Return the [X, Y] coordinate for the center point of the cell that contains the specified text.  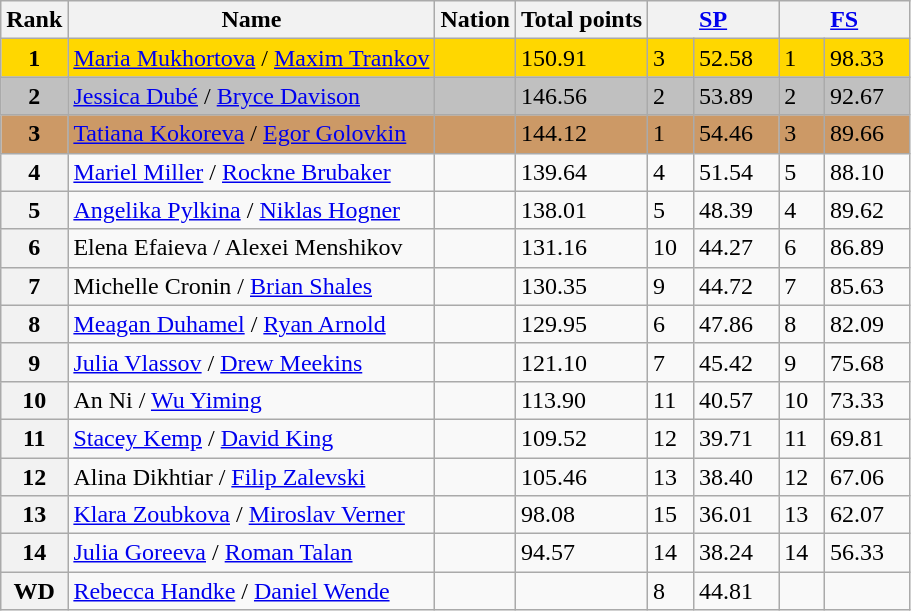
121.10 [581, 362]
38.40 [736, 477]
36.01 [736, 515]
89.66 [868, 134]
69.81 [868, 438]
Angelika Pylkina / Niklas Hogner [252, 210]
40.57 [736, 400]
131.16 [581, 248]
48.39 [736, 210]
Mariel Miller / Rockne Brubaker [252, 172]
44.81 [736, 591]
82.09 [868, 324]
15 [671, 515]
109.52 [581, 438]
FS [844, 20]
38.24 [736, 553]
Tatiana Kokoreva / Egor Golovkin [252, 134]
56.33 [868, 553]
Stacey Kemp / David King [252, 438]
52.58 [736, 58]
Name [252, 20]
An Ni / Wu Yiming [252, 400]
Rebecca Handke / Daniel Wende [252, 591]
53.89 [736, 96]
Jessica Dubé / Bryce Davison [252, 96]
54.46 [736, 134]
130.35 [581, 286]
SP [714, 20]
67.06 [868, 477]
Meagan Duhamel / Ryan Arnold [252, 324]
85.63 [868, 286]
39.71 [736, 438]
Michelle Cronin / Brian Shales [252, 286]
62.07 [868, 515]
113.90 [581, 400]
Elena Efaieva / Alexei Menshikov [252, 248]
51.54 [736, 172]
Rank [34, 20]
98.08 [581, 515]
89.62 [868, 210]
73.33 [868, 400]
Alina Dikhtiar / Filip Zalevski [252, 477]
150.91 [581, 58]
138.01 [581, 210]
47.86 [736, 324]
144.12 [581, 134]
86.89 [868, 248]
44.27 [736, 248]
Maria Mukhortova / Maxim Trankov [252, 58]
146.56 [581, 96]
45.42 [736, 362]
88.10 [868, 172]
129.95 [581, 324]
Julia Goreeva / Roman Talan [252, 553]
98.33 [868, 58]
139.64 [581, 172]
92.67 [868, 96]
Klara Zoubkova / Miroslav Verner [252, 515]
44.72 [736, 286]
WD [34, 591]
Nation [475, 20]
94.57 [581, 553]
Total points [581, 20]
105.46 [581, 477]
Julia Vlassov / Drew Meekins [252, 362]
75.68 [868, 362]
